From the cell containing the given text, extract its center point as [X, Y] coordinate. 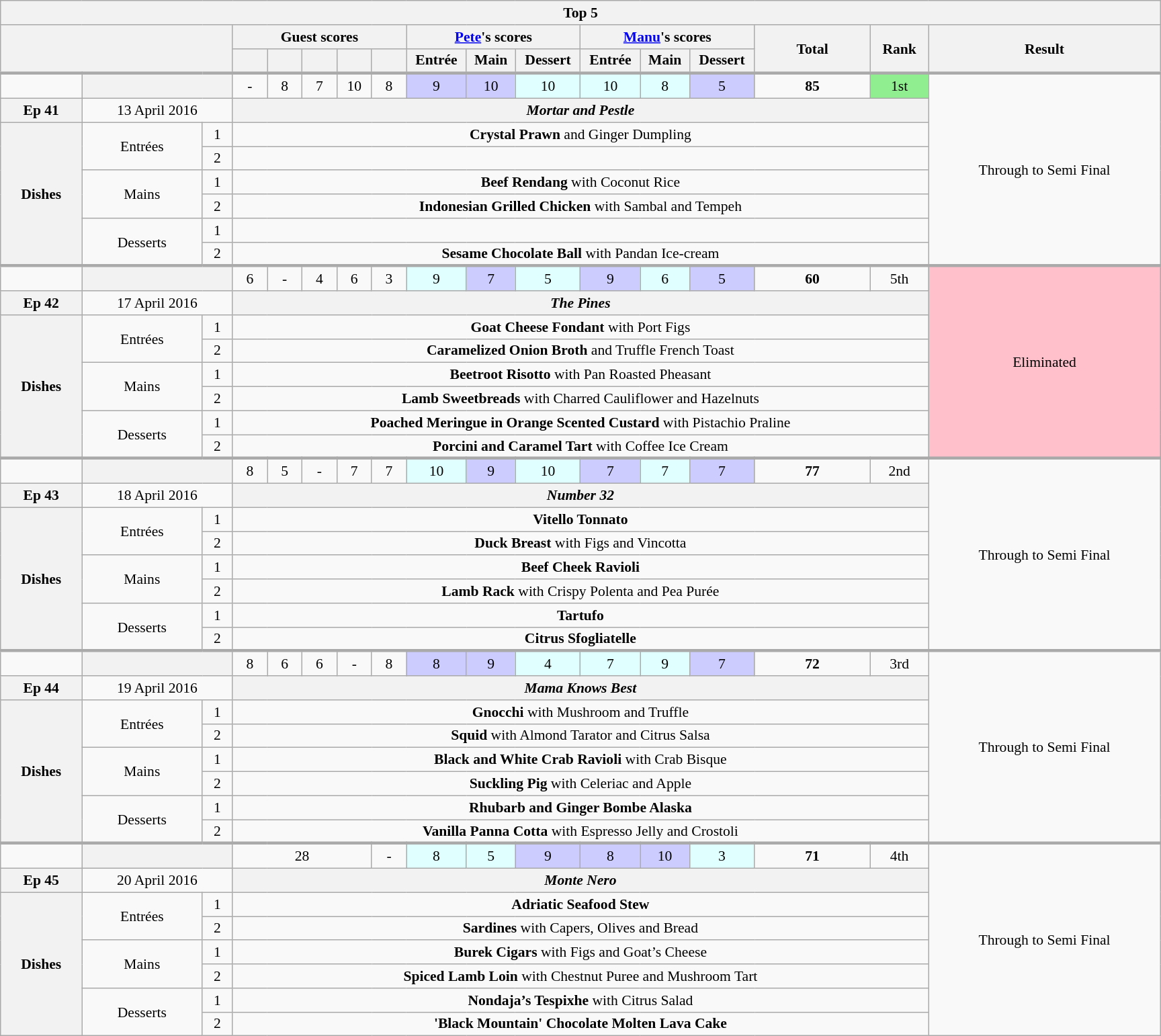
Manu's scores [668, 37]
1st [899, 86]
Ep 41 [42, 111]
71 [813, 856]
Poached Meringue in Orange Scented Custard with Pistachio Praline [580, 423]
Pete's scores [493, 37]
Sesame Chocolate Ball with Pandan Ice-cream [580, 254]
Ep 44 [42, 688]
Burek Cigars with Figs and Goat’s Cheese [580, 953]
Caramelized Onion Broth and Truffle French Toast [580, 351]
Black and White Crab Ravioli with Crab Bisque [580, 760]
Ep 45 [42, 881]
Monte Nero [580, 881]
Lamb Sweetbreads with Charred Cauliflower and Hazelnuts [580, 399]
Total [813, 50]
The Pines [580, 303]
13 April 2016 [157, 111]
85 [813, 86]
Eliminated [1044, 362]
4th [899, 856]
Mama Knows Best [580, 688]
Ep 42 [42, 303]
'Black Mountain' Chocolate Molten Lava Cake [580, 1024]
Tartufo [580, 615]
17 April 2016 [157, 303]
Spiced Lamb Loin with Chestnut Puree and Mushroom Tart [580, 976]
Rank [899, 50]
60 [813, 278]
Nondaja’s Tespixhe with Citrus Salad [580, 1000]
Number 32 [580, 496]
Vitello Tonnato [580, 519]
Guest scores [320, 37]
Indonesian Grilled Chicken with Sambal and Tempeh [580, 206]
Rhubarb and Ginger Bombe Alaska [580, 808]
Vanilla Panna Cotta with Espresso Jelly and Crostoli [580, 832]
Result [1044, 50]
Sardines with Capers, Olives and Bread [580, 929]
77 [813, 472]
Lamb Rack with Crispy Polenta and Pea Purée [580, 591]
2nd [899, 472]
Beetroot Risotto with Pan Roasted Pheasant [580, 375]
Adriatic Seafood Stew [580, 904]
Goat Cheese Fondant with Port Figs [580, 327]
28 [302, 856]
72 [813, 664]
3rd [899, 664]
Mortar and Pestle [580, 111]
Ep 43 [42, 496]
Crystal Prawn and Ginger Dumpling [580, 134]
Citrus Sfogliatelle [580, 639]
Squid with Almond Tarator and Citrus Salsa [580, 736]
18 April 2016 [157, 496]
Porcini and Caramel Tart with Coffee Ice Cream [580, 447]
20 April 2016 [157, 881]
Beef Rendang with Coconut Rice [580, 183]
Beef Cheek Ravioli [580, 568]
Duck Breast with Figs and Vincotta [580, 544]
Gnocchi with Mushroom and Truffle [580, 712]
19 April 2016 [157, 688]
Top 5 [580, 13]
Suckling Pig with Celeriac and Apple [580, 784]
5th [899, 278]
